Find where the given text appears and provide that cell's center as (x, y) coordinate. 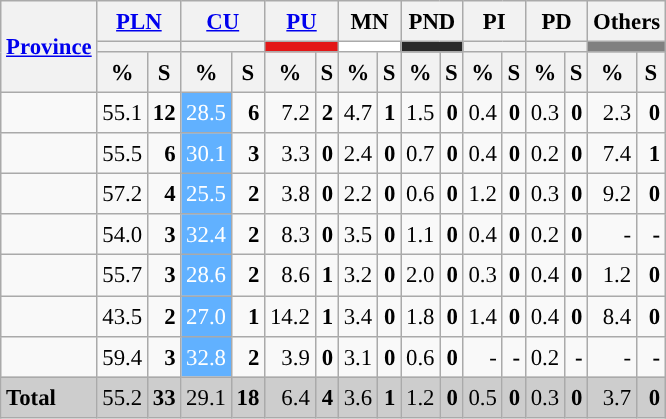
6.4 (290, 398)
3.4 (358, 316)
PD (556, 22)
PND (432, 22)
0.5 (482, 398)
29.1 (206, 398)
3.5 (358, 234)
4.7 (358, 114)
3.2 (358, 276)
7.2 (290, 114)
55.7 (122, 276)
55.5 (122, 154)
1.4 (482, 316)
28.6 (206, 276)
57.2 (122, 194)
PLN (139, 22)
2.3 (612, 114)
25.5 (206, 194)
Total (49, 398)
18 (248, 398)
12 (164, 114)
32.8 (206, 356)
CU (223, 22)
9.2 (612, 194)
3.1 (358, 356)
1.5 (420, 114)
59.4 (122, 356)
54.0 (122, 234)
55.1 (122, 114)
MN (369, 22)
30.1 (206, 154)
3.9 (290, 356)
1.8 (420, 316)
1.1 (420, 234)
Others (627, 22)
7.4 (612, 154)
2.0 (420, 276)
33 (164, 398)
3.3 (290, 154)
14.2 (290, 316)
2.2 (358, 194)
8.4 (612, 316)
8.3 (290, 234)
3.7 (612, 398)
8.6 (290, 276)
3.6 (358, 398)
2.4 (358, 154)
0.7 (420, 154)
3.8 (290, 194)
55.2 (122, 398)
PU (302, 22)
PI (494, 22)
27.0 (206, 316)
28.5 (206, 114)
Province (49, 47)
43.5 (122, 316)
32.4 (206, 234)
